Detect which cell encompasses the target text, then output its (X, Y) center coordinate. 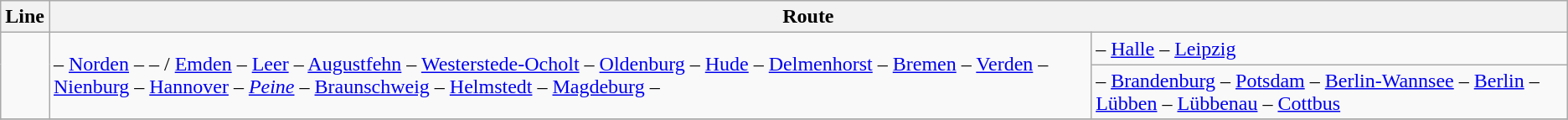
Line (25, 17)
– Halle – Leipzig (1330, 49)
– Brandenburg – Potsdam – Berlin-Wannsee – Berlin – Lübben – Lübbenau – Cottbus (1330, 92)
Route (807, 17)
